Output the (x, y) coordinate of the center of the cell containing the given text.  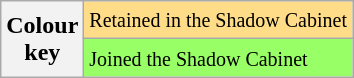
Colourkey (42, 39)
Joined the Shadow Cabinet (218, 58)
Retained in the Shadow Cabinet (218, 20)
